From the cell containing the given text, extract its center point as (x, y) coordinate. 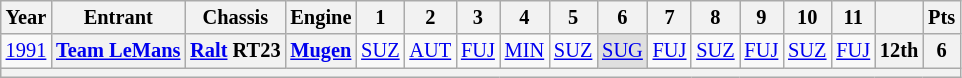
Mugen (320, 51)
Team LeMans (118, 51)
Pts (942, 17)
3 (478, 17)
SUG (622, 51)
1991 (26, 51)
7 (670, 17)
Year (26, 17)
MIN (524, 51)
Engine (320, 17)
2 (430, 17)
5 (573, 17)
1 (380, 17)
Chassis (235, 17)
Entrant (118, 17)
Ralt RT23 (235, 51)
4 (524, 17)
AUT (430, 51)
11 (853, 17)
12th (899, 51)
9 (762, 17)
10 (807, 17)
8 (715, 17)
